Provide the [x, y] coordinate of the cell's center where the given text is located.  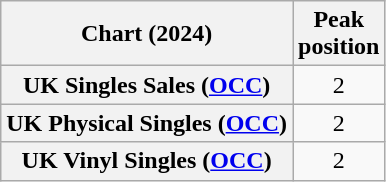
Peakposition [338, 34]
UK Vinyl Singles (OCC) [147, 161]
UK Singles Sales (OCC) [147, 85]
UK Physical Singles (OCC) [147, 123]
Chart (2024) [147, 34]
